Find where the given text appears and provide that cell's center as [X, Y] coordinate. 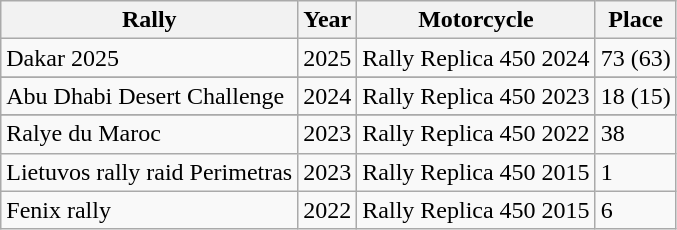
18 (15) [636, 96]
Ralye du Maroc [150, 134]
1 [636, 172]
Year [328, 20]
2024 [328, 96]
Rally Replica 450 2023 [476, 96]
Fenix rally [150, 210]
Rally Replica 450 2024 [476, 58]
Abu Dhabi Desert Challenge [150, 96]
Motorcycle [476, 20]
Place [636, 20]
6 [636, 210]
38 [636, 134]
Rally Replica 450 2022 [476, 134]
2025 [328, 58]
73 (63) [636, 58]
Lietuvos rally raid Perimetras [150, 172]
Dakar 2025 [150, 58]
Rally [150, 20]
2022 [328, 210]
